Capture the cell that displays the provided text and extract its [X, Y] central coordinate. 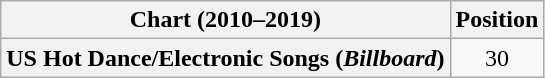
US Hot Dance/Electronic Songs (Billboard) [226, 58]
Chart (2010–2019) [226, 20]
30 [497, 58]
Position [497, 20]
